Return the (x, y) coordinate for the center point of the cell that contains the specified text.  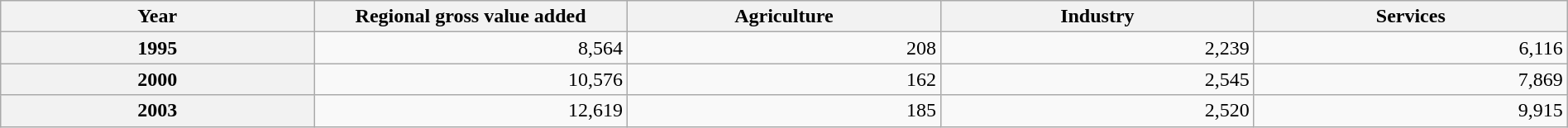
2,239 (1097, 48)
6,116 (1411, 48)
9,915 (1411, 111)
2,545 (1097, 79)
8,564 (471, 48)
1995 (157, 48)
2,520 (1097, 111)
162 (784, 79)
2000 (157, 79)
2003 (157, 111)
Agriculture (784, 17)
10,576 (471, 79)
Year (157, 17)
Regional gross value added (471, 17)
Services (1411, 17)
Industry (1097, 17)
12,619 (471, 111)
185 (784, 111)
7,869 (1411, 79)
208 (784, 48)
